Capture the cell that displays the provided text and extract its [X, Y] central coordinate. 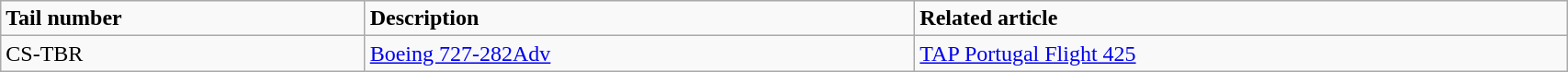
Description [639, 18]
Related article [1241, 18]
CS-TBR [183, 54]
TAP Portugal Flight 425 [1241, 54]
Tail number [183, 18]
Boeing 727-282Adv [639, 54]
